Return [x, y] of the center of cell containing provided text 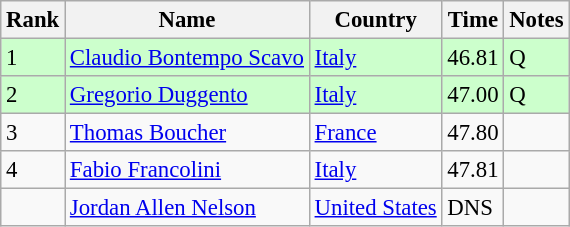
2 [33, 95]
Gregorio Duggento [188, 95]
Fabio Francolini [188, 170]
4 [33, 170]
47.81 [473, 170]
Rank [33, 20]
1 [33, 58]
Country [376, 20]
Jordan Allen Nelson [188, 208]
46.81 [473, 58]
Time [473, 20]
United States [376, 208]
3 [33, 133]
47.00 [473, 95]
France [376, 133]
Claudio Bontempo Scavo [188, 58]
47.80 [473, 133]
Notes [536, 20]
DNS [473, 208]
Name [188, 20]
Thomas Boucher [188, 133]
